Return the [X, Y] coordinate for the center point of the cell that contains the specified text.  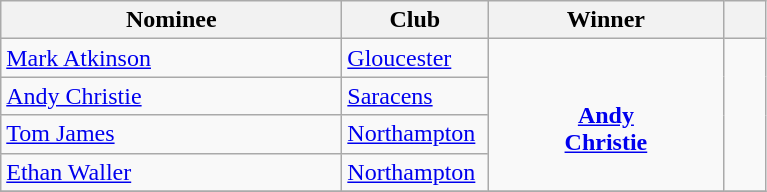
Mark Atkinson [172, 58]
Ethan Waller [172, 172]
Nominee [172, 20]
Tom James [172, 134]
Club [415, 20]
Gloucester [415, 58]
Saracens [415, 96]
Winner [606, 20]
AndyChristie [606, 115]
Andy Christie [172, 96]
